Pinpoint the cell where the given text exists, returning its (x, y) midpoint coordinate. 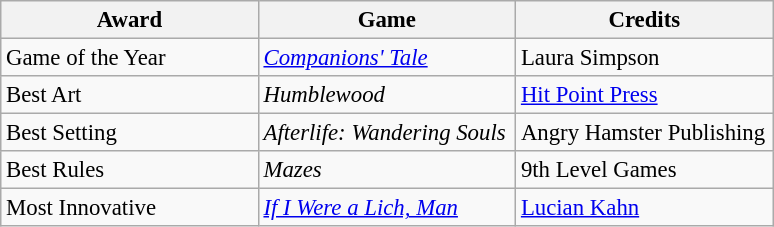
Angry Hamster Publishing (644, 133)
Afterlife: Wandering Souls (386, 133)
Best Setting (130, 133)
Best Art (130, 95)
Mazes (386, 170)
Companions' Tale (386, 58)
Humblewood (386, 95)
Lucian Kahn (644, 208)
Best Rules (130, 170)
Game (386, 20)
Award (130, 20)
Hit Point Press (644, 95)
Game of the Year (130, 58)
If I Were a Lich, Man (386, 208)
Most Innovative (130, 208)
9th Level Games (644, 170)
Credits (644, 20)
Laura Simpson (644, 58)
